Provide the (x, y) coordinate of the cell's center where the given text is located.  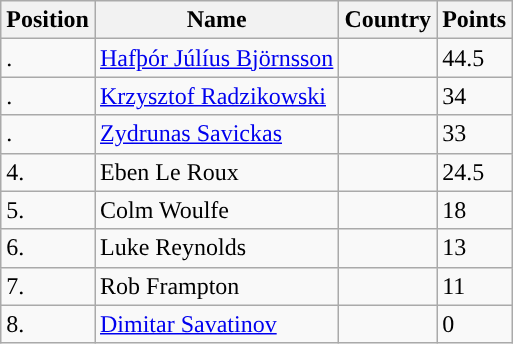
Luke Reynolds (216, 248)
Eben Le Roux (216, 172)
Colm Woulfe (216, 210)
24.5 (474, 172)
4. (48, 172)
7. (48, 286)
11 (474, 286)
Position (48, 20)
44.5 (474, 58)
Points (474, 20)
33 (474, 134)
34 (474, 96)
Zydrunas Savickas (216, 134)
Krzysztof Radzikowski (216, 96)
Dimitar Savatinov (216, 324)
Name (216, 20)
0 (474, 324)
8. (48, 324)
6. (48, 248)
18 (474, 210)
Rob Frampton (216, 286)
13 (474, 248)
Hafþór Júlíus Björnsson (216, 58)
Country (388, 20)
5. (48, 210)
